Detect which cell encompasses the target text, then output its [x, y] center coordinate. 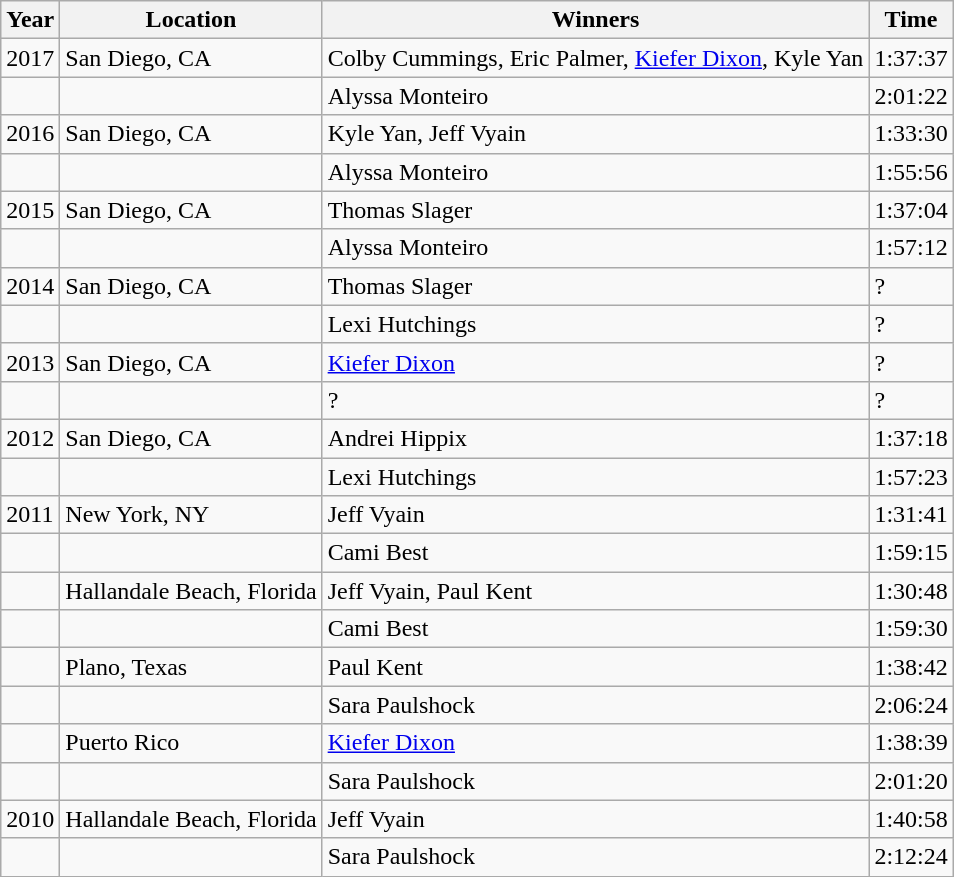
1:37:18 [911, 438]
Time [911, 20]
1:38:42 [911, 667]
2015 [30, 210]
Location [191, 20]
2014 [30, 286]
1:37:37 [911, 58]
1:38:39 [911, 743]
1:55:56 [911, 172]
Paul Kent [596, 667]
1:57:23 [911, 477]
1:57:12 [911, 248]
Year [30, 20]
1:59:30 [911, 629]
2:06:24 [911, 705]
2012 [30, 438]
Puerto Rico [191, 743]
Winners [596, 20]
2011 [30, 515]
1:40:58 [911, 819]
2010 [30, 819]
New York, NY [191, 515]
Colby Cummings, Eric Palmer, Kiefer Dixon, Kyle Yan [596, 58]
1:30:48 [911, 591]
2:12:24 [911, 857]
1:59:15 [911, 553]
1:37:04 [911, 210]
Andrei Hippix [596, 438]
2017 [30, 58]
2:01:22 [911, 96]
Kyle Yan, Jeff Vyain [596, 134]
2013 [30, 362]
Jeff Vyain, Paul Kent [596, 591]
1:31:41 [911, 515]
1:33:30 [911, 134]
2016 [30, 134]
Plano, Texas [191, 667]
2:01:20 [911, 781]
